Return the (x, y) coordinate for the center point of the cell that contains the specified text.  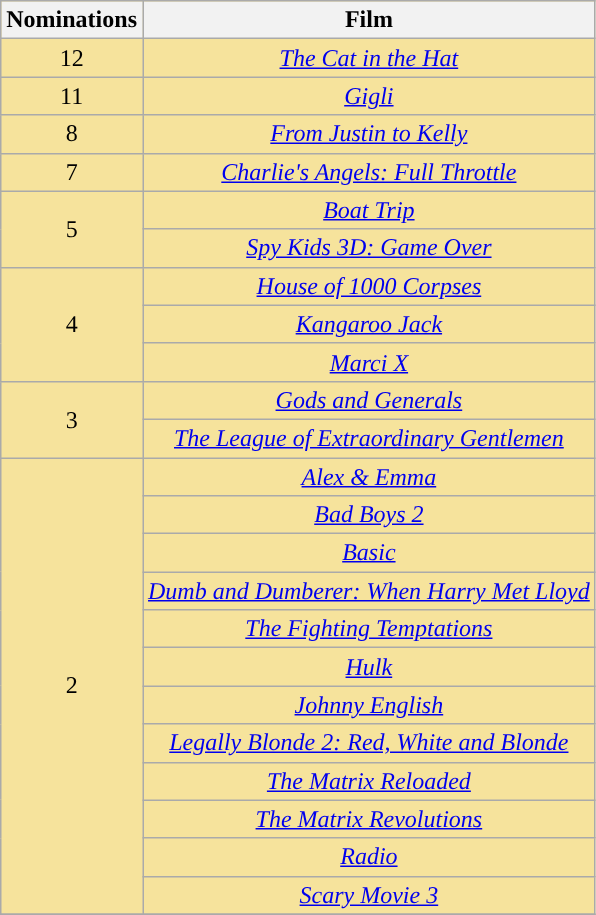
11 (72, 96)
Johnny English (368, 705)
Radio (368, 857)
Scary Movie 3 (368, 895)
Alex & Emma (368, 477)
4 (72, 324)
Bad Boys 2 (368, 515)
Kangaroo Jack (368, 324)
Hulk (368, 667)
3 (72, 419)
8 (72, 134)
Nominations (72, 20)
The Fighting Temptations (368, 629)
The Matrix Reloaded (368, 781)
Gods and Generals (368, 400)
Charlie's Angels: Full Throttle (368, 172)
Gigli (368, 96)
Film (368, 20)
Spy Kids 3D: Game Over (368, 248)
Basic (368, 553)
From Justin to Kelly (368, 134)
5 (72, 229)
7 (72, 172)
The League of Extraordinary Gentlemen (368, 438)
Legally Blonde 2: Red, White and Blonde (368, 743)
Boat Trip (368, 210)
Marci X (368, 362)
Dumb and Dumberer: When Harry Met Lloyd (368, 591)
12 (72, 58)
The Cat in the Hat (368, 58)
The Matrix Revolutions (368, 819)
2 (72, 686)
House of 1000 Corpses (368, 286)
